Find where the given text appears and provide that cell's center as [x, y] coordinate. 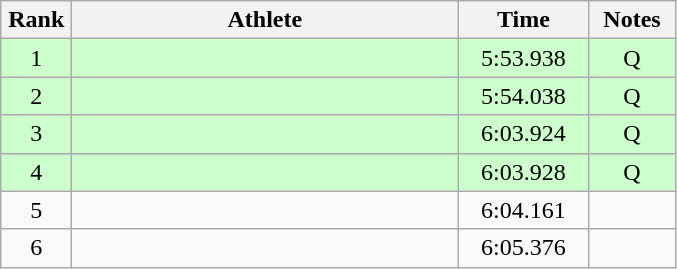
3 [36, 134]
6 [36, 248]
1 [36, 58]
Athlete [265, 20]
Rank [36, 20]
6:03.924 [524, 134]
5:53.938 [524, 58]
6:05.376 [524, 248]
5 [36, 210]
Notes [632, 20]
6:04.161 [524, 210]
4 [36, 172]
6:03.928 [524, 172]
5:54.038 [524, 96]
2 [36, 96]
Time [524, 20]
